Detect which cell encompasses the target text, then output its [X, Y] center coordinate. 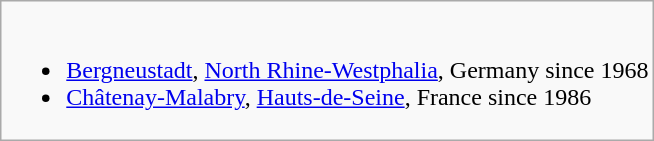
Bergneustadt, North Rhine-Westphalia, Germany since 1968 Châtenay-Malabry, Hauts-de-Seine, France since 1986 [328, 71]
